Extract the [x, y] coordinate from the center of the cell holding the provided text.  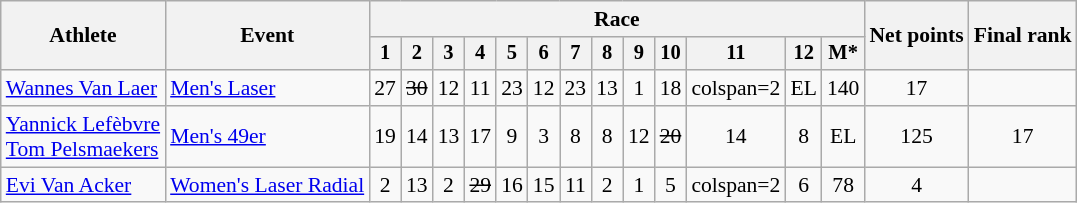
Wannes Van Laer [83, 88]
7 [576, 54]
29 [480, 185]
M* [844, 54]
20 [671, 136]
30 [417, 88]
78 [844, 185]
Athlete [83, 36]
Women's Laser Radial [267, 185]
16 [512, 185]
15 [544, 185]
18 [671, 88]
19 [385, 136]
Yannick LefèbvreTom Pelsmaekers [83, 136]
Men's Laser [267, 88]
Race [616, 19]
Evi Van Acker [83, 185]
Net points [916, 36]
Event [267, 36]
27 [385, 88]
Men's 49er [267, 136]
10 [671, 54]
125 [916, 136]
Final rank [1023, 36]
140 [844, 88]
